Determine the (X, Y) coordinate at the center of the cell enclosing the given text.  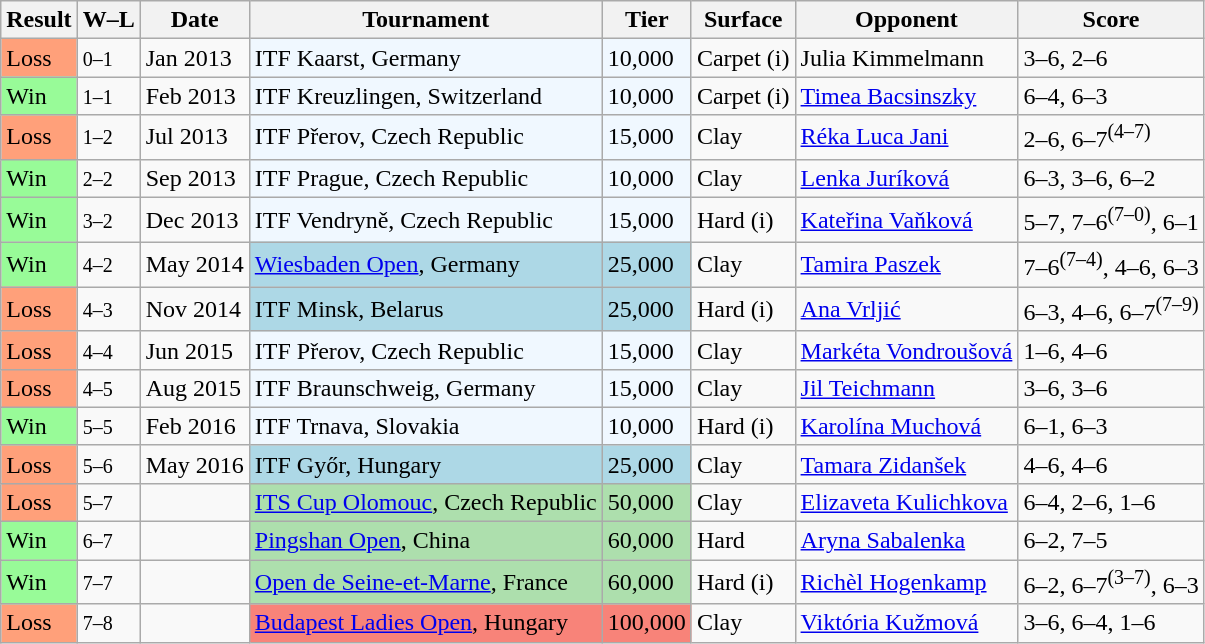
4–4 (108, 350)
ITF Trnava, Slovakia (426, 426)
Tamira Paszek (906, 264)
5–7 (108, 502)
Opponent (906, 20)
Date (194, 20)
Dec 2013 (194, 220)
7–8 (108, 623)
Nov 2014 (194, 310)
Aug 2015 (194, 388)
3–6, 6–4, 1–6 (1111, 623)
Feb 2016 (194, 426)
Kateřina Vaňková (906, 220)
7–6(7–4), 4–6, 6–3 (1111, 264)
Result (39, 20)
Viktória Kužmová (906, 623)
W–L (108, 20)
6–7 (108, 541)
3–6, 3–6 (1111, 388)
50,000 (646, 502)
5–7, 7–6(7–0), 6–1 (1111, 220)
Jan 2013 (194, 58)
6–1, 6–3 (1111, 426)
Open de Seine-et-Marne, France (426, 582)
Hard (743, 541)
0–1 (108, 58)
ITF Kaarst, Germany (426, 58)
ITF Prague, Czech Republic (426, 178)
4–2 (108, 264)
5–6 (108, 464)
Richèl Hogenkamp (906, 582)
7–7 (108, 582)
1–2 (108, 138)
Timea Bacsinszky (906, 96)
Surface (743, 20)
Jul 2013 (194, 138)
Ana Vrljić (906, 310)
Lenka Juríková (906, 178)
5–5 (108, 426)
4–6, 4–6 (1111, 464)
Wiesbaden Open, Germany (426, 264)
6–4, 2–6, 1–6 (1111, 502)
Pingshan Open, China (426, 541)
1–6, 4–6 (1111, 350)
Markéta Vondroušová (906, 350)
2–6, 6–7(4–7) (1111, 138)
6–2, 7–5 (1111, 541)
Budapest Ladies Open, Hungary (426, 623)
Julia Kimmelmann (906, 58)
ITF Győr, Hungary (426, 464)
Karolína Muchová (906, 426)
May 2014 (194, 264)
4–3 (108, 310)
ITS Cup Olomouc, Czech Republic (426, 502)
6–4, 6–3 (1111, 96)
3–2 (108, 220)
6–3, 3–6, 6–2 (1111, 178)
Aryna Sabalenka (906, 541)
6–2, 6–7(3–7), 6–3 (1111, 582)
1–1 (108, 96)
Sep 2013 (194, 178)
Tournament (426, 20)
ITF Kreuzlingen, Switzerland (426, 96)
Réka Luca Jani (906, 138)
ITF Braunschweig, Germany (426, 388)
Score (1111, 20)
Elizaveta Kulichkova (906, 502)
2–2 (108, 178)
Tier (646, 20)
4–5 (108, 388)
ITF Minsk, Belarus (426, 310)
ITF Vendryně, Czech Republic (426, 220)
Jil Teichmann (906, 388)
Tamara Zidanšek (906, 464)
Feb 2013 (194, 96)
3–6, 2–6 (1111, 58)
Jun 2015 (194, 350)
6–3, 4–6, 6–7(7–9) (1111, 310)
May 2016 (194, 464)
100,000 (646, 623)
